Locate the cell with the specified text and output its [x, y] center coordinate. 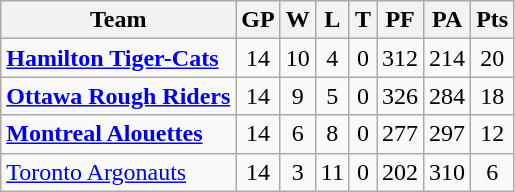
12 [492, 134]
Ottawa Rough Riders [118, 96]
3 [298, 172]
18 [492, 96]
5 [332, 96]
Pts [492, 20]
GP [258, 20]
8 [332, 134]
20 [492, 58]
Toronto Argonauts [118, 172]
Team [118, 20]
PA [448, 20]
284 [448, 96]
PF [400, 20]
10 [298, 58]
Hamilton Tiger-Cats [118, 58]
310 [448, 172]
T [362, 20]
9 [298, 96]
11 [332, 172]
277 [400, 134]
297 [448, 134]
202 [400, 172]
214 [448, 58]
Montreal Alouettes [118, 134]
W [298, 20]
4 [332, 58]
326 [400, 96]
L [332, 20]
312 [400, 58]
